Capture the cell that displays the provided text and extract its (x, y) central coordinate. 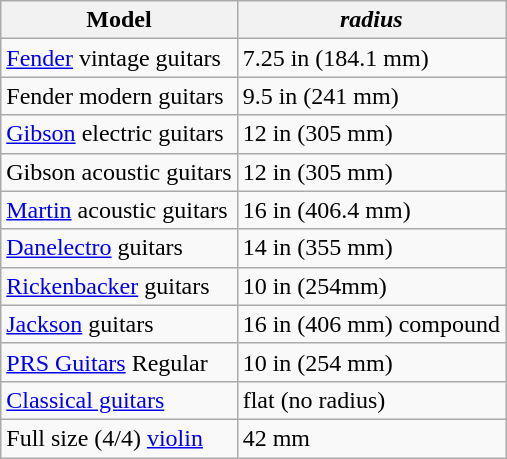
radius (371, 20)
flat (no radius) (371, 400)
PRS Guitars Regular (119, 362)
42 mm (371, 438)
Rickenbacker guitars (119, 286)
16 in (406 mm) compound (371, 324)
10 in (254mm) (371, 286)
Gibson electric guitars (119, 134)
Model (119, 20)
Gibson acoustic guitars (119, 172)
Fender vintage guitars (119, 58)
9.5 in (241 mm) (371, 96)
7.25 in (184.1 mm) (371, 58)
16 in (406.4 mm) (371, 210)
Full size (4/4) violin (119, 438)
Jackson guitars (119, 324)
14 in (355 mm) (371, 248)
Danelectro guitars (119, 248)
10 in (254 mm) (371, 362)
Fender modern guitars (119, 96)
Martin acoustic guitars (119, 210)
Classical guitars (119, 400)
